Provide the [X, Y] coordinate of the cell's center where the given text is located.  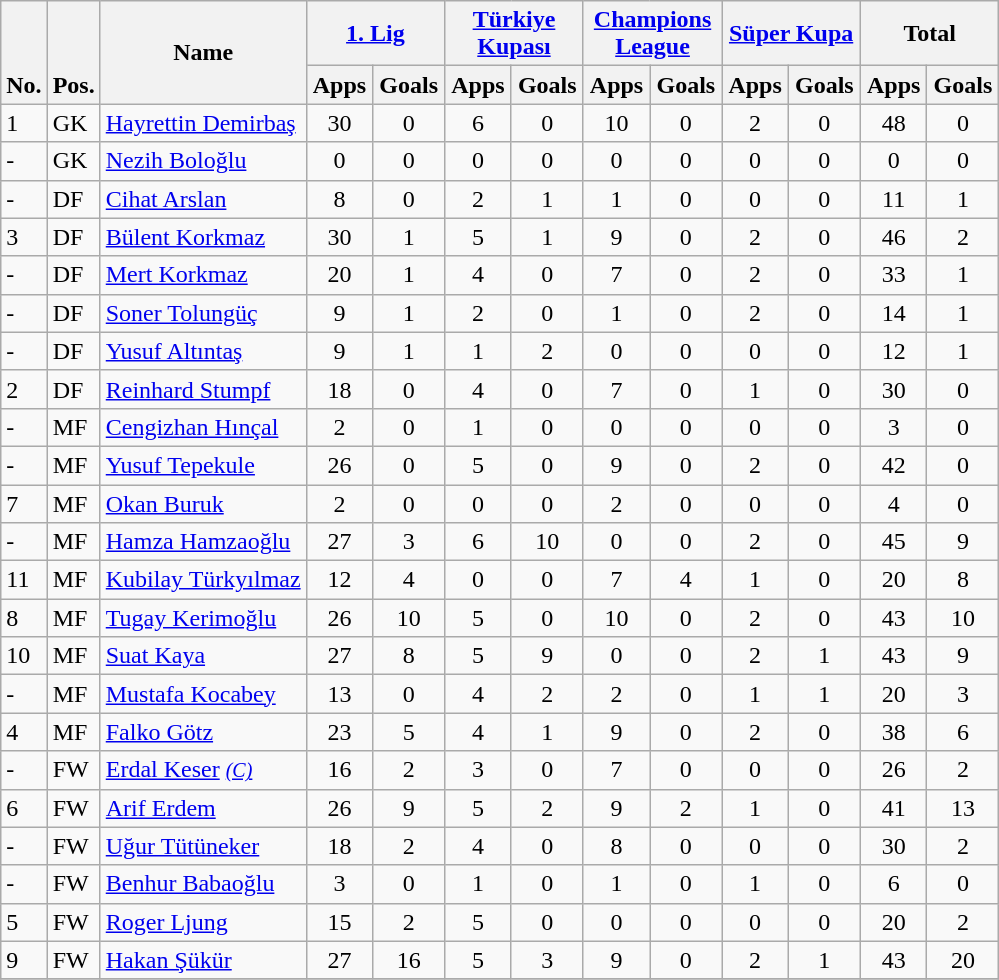
46 [894, 237]
Reinhard Stumpf [203, 389]
Mert Korkmaz [203, 275]
Cengizhan Hınçal [203, 427]
Hayrettin Demirbaş [203, 123]
Falko Götz [203, 732]
Suat Kaya [203, 656]
Total [930, 34]
1. Lig [376, 34]
Cihat Arslan [203, 199]
Süper Kupa [792, 34]
Benhur Babaoğlu [203, 884]
Türkiye Kupası [514, 34]
45 [894, 542]
Okan Buruk [203, 503]
41 [894, 808]
Mustafa Kocabey [203, 694]
Erdal Keser (C) [203, 770]
23 [340, 732]
Tugay Kerimoğlu [203, 618]
Champions League [652, 34]
33 [894, 275]
15 [340, 922]
42 [894, 465]
Pos. [74, 52]
Nezih Boloğlu [203, 161]
Roger Ljung [203, 922]
48 [894, 123]
Kubilay Türkyılmaz [203, 580]
Yusuf Altıntaş [203, 351]
No. [24, 52]
14 [894, 313]
Soner Tolungüç [203, 313]
38 [894, 732]
Bülent Korkmaz [203, 237]
Uğur Tütüneker [203, 846]
Hakan Şükür [203, 960]
Yusuf Tepekule [203, 465]
Name [203, 52]
Arif Erdem [203, 808]
Hamza Hamzaoğlu [203, 542]
